Output the [X, Y] coordinate of the center of the cell containing the given text.  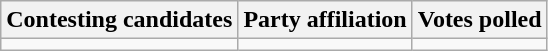
Contesting candidates [120, 20]
Votes polled [480, 20]
Party affiliation [325, 20]
